Scan for the cell matching the given text and deliver its (X, Y) coordinate at center. 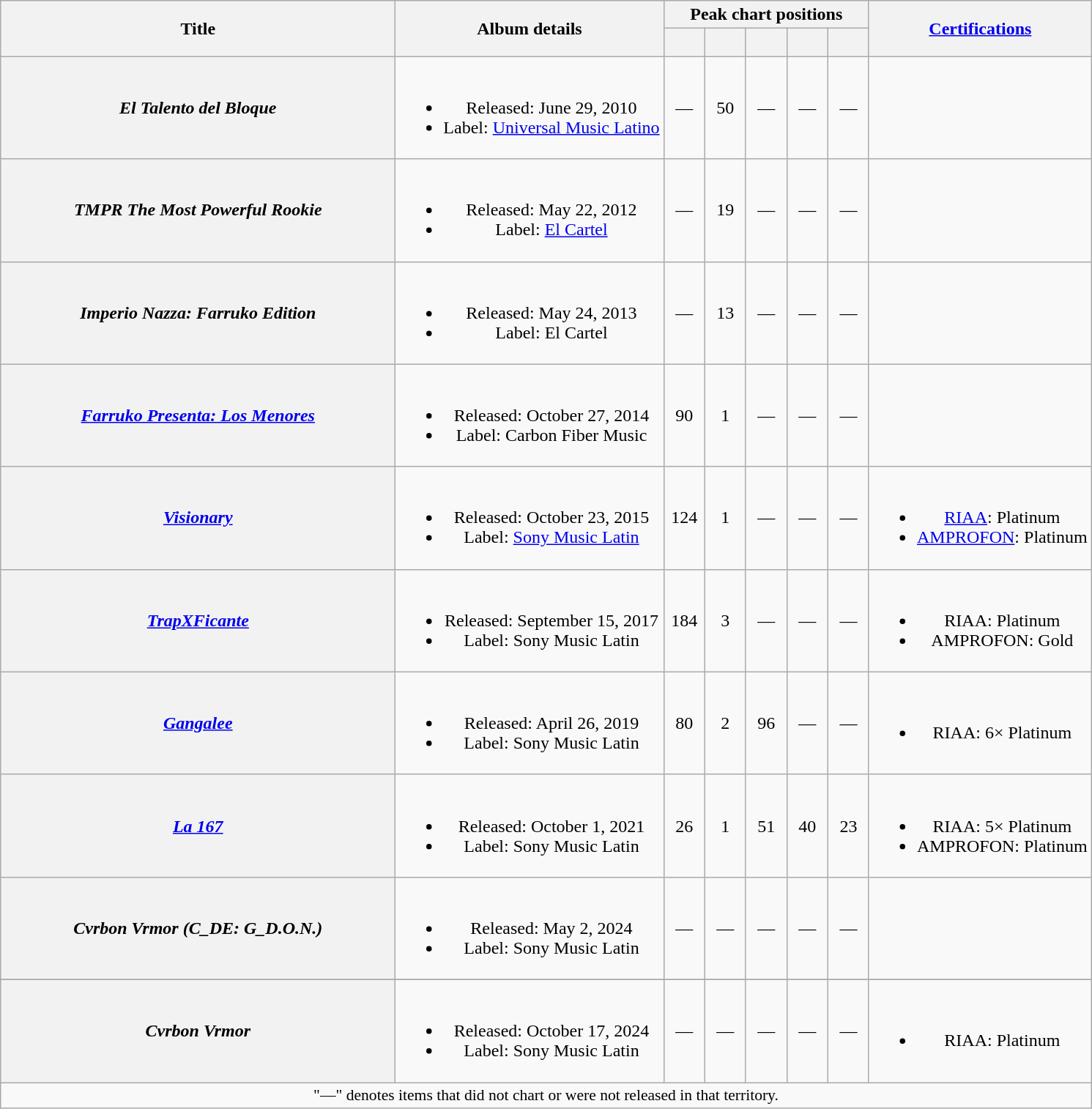
Released: September 15, 2017Label: Sony Music Latin (530, 620)
RIAA: Platinum (980, 1031)
TMPR The Most Powerful Rookie (198, 210)
2 (725, 723)
Visionary (198, 518)
Farruko Presenta: Los Menores (198, 415)
RIAA: Platinum AMPROFON: Platinum (980, 518)
Released: May 22, 2012Label: El Cartel (530, 210)
Cvrbon Vrmor (C_DE: G_D.O.N.) (198, 928)
13 (725, 313)
51 (766, 826)
TrapXFicante (198, 620)
Cvrbon Vrmor (198, 1031)
Album details (530, 29)
Released: October 27, 2014Label: Carbon Fiber Music (530, 415)
RIAA: 5× Platinum AMPROFON: Platinum (980, 826)
3 (725, 620)
El Talento del Bloque (198, 108)
184 (684, 620)
"—" denotes items that did not chart or were not released in that territory. (546, 1096)
40 (807, 826)
RIAA: 6× Platinum (980, 723)
RIAA: Platinum AMPROFON: Gold (980, 620)
Released: October 17, 2024Label: Sony Music Latin (530, 1031)
Title (198, 29)
Released: May 24, 2013Label: El Cartel (530, 313)
Released: April 26, 2019Label: Sony Music Latin (530, 723)
Released: June 29, 2010Label: Universal Music Latino (530, 108)
Imperio Nazza: Farruko Edition (198, 313)
La 167 (198, 826)
Certifications (980, 29)
80 (684, 723)
90 (684, 415)
50 (725, 108)
124 (684, 518)
Released: October 23, 2015Label: Sony Music Latin (530, 518)
Released: May 2, 2024Label: Sony Music Latin (530, 928)
26 (684, 826)
Gangalee (198, 723)
23 (848, 826)
Released: October 1, 2021Label: Sony Music Latin (530, 826)
Peak chart positions (766, 15)
96 (766, 723)
19 (725, 210)
